Return [x, y] of the center of cell containing provided text 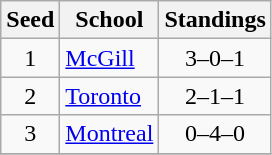
Seed [30, 20]
2–1–1 [215, 96]
Montreal [110, 134]
3–0–1 [215, 58]
1 [30, 58]
McGill [110, 58]
Standings [215, 20]
2 [30, 96]
Toronto [110, 96]
3 [30, 134]
0–4–0 [215, 134]
School [110, 20]
